Return (X, Y) of the center of cell containing provided text 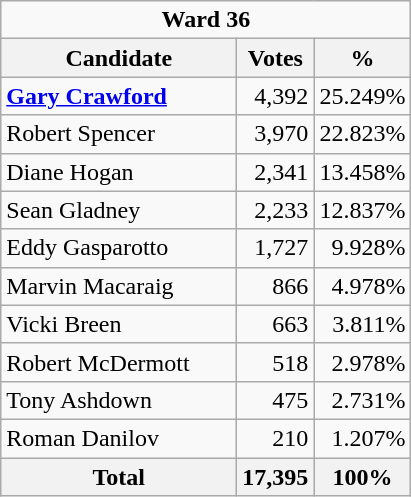
12.837% (362, 210)
100% (362, 477)
210 (276, 438)
Sean Gladney (119, 210)
Vicki Breen (119, 324)
9.928% (362, 248)
3,970 (276, 134)
Robert McDermott (119, 362)
4,392 (276, 96)
Diane Hogan (119, 172)
Total (119, 477)
Gary Crawford (119, 96)
Eddy Gasparotto (119, 248)
1.207% (362, 438)
Robert Spencer (119, 134)
3.811% (362, 324)
Ward 36 (206, 20)
663 (276, 324)
17,395 (276, 477)
% (362, 58)
518 (276, 362)
Votes (276, 58)
2,341 (276, 172)
Marvin Macaraig (119, 286)
Candidate (119, 58)
25.249% (362, 96)
2.978% (362, 362)
Roman Danilov (119, 438)
22.823% (362, 134)
2.731% (362, 400)
866 (276, 286)
4.978% (362, 286)
Tony Ashdown (119, 400)
13.458% (362, 172)
1,727 (276, 248)
475 (276, 400)
2,233 (276, 210)
